Search for the cell housing the specified text and yield its (X, Y) center coordinate. 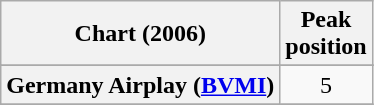
Germany Airplay (BVMI) (140, 85)
Peakposition (326, 34)
Chart (2006) (140, 34)
5 (326, 85)
